From the cell containing the given text, extract its center point as [X, Y] coordinate. 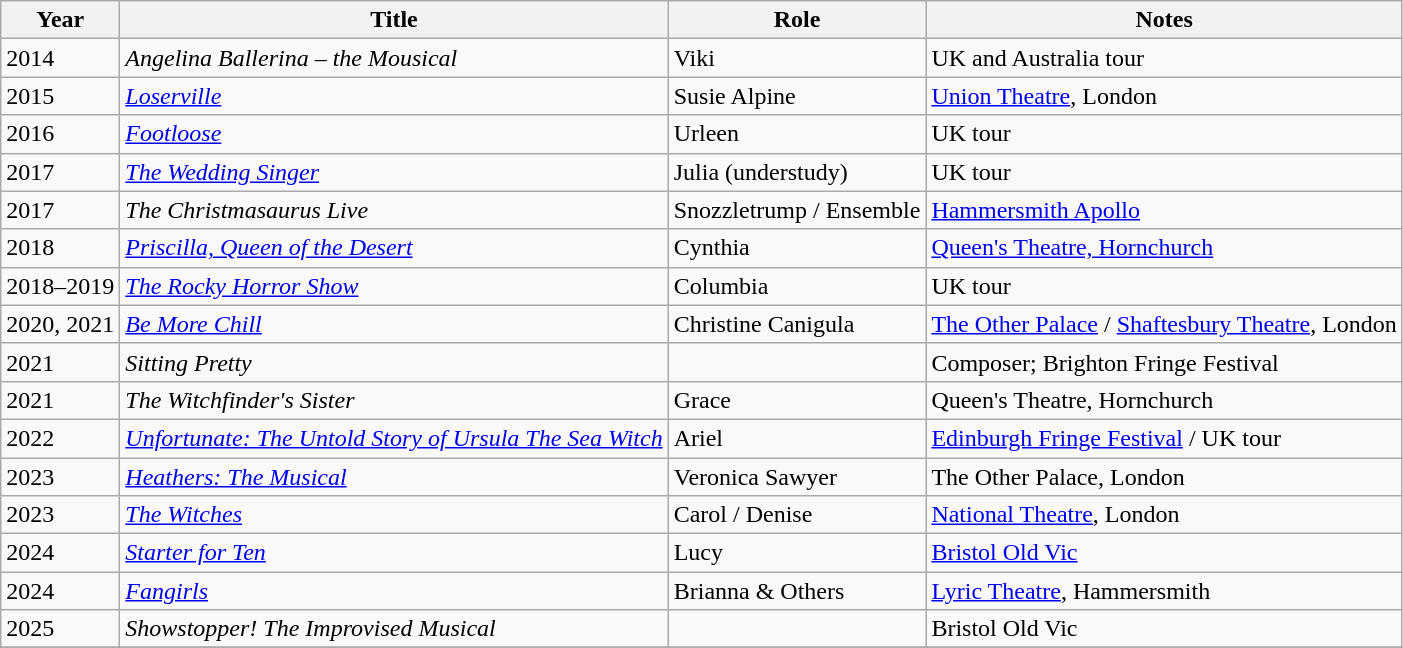
Brianna & Others [797, 591]
Carol / Denise [797, 515]
Lucy [797, 553]
Grace [797, 400]
Composer; Brighton Fringe Festival [1164, 362]
The Other Palace, London [1164, 477]
Role [797, 20]
The Wedding Singer [394, 172]
The Other Palace / Shaftesbury Theatre, London [1164, 324]
Footloose [394, 134]
Notes [1164, 20]
Priscilla, Queen of the Desert [394, 248]
Sitting Pretty [394, 362]
Angelina Ballerina – the Mousical [394, 58]
2014 [60, 58]
The Rocky Horror Show [394, 286]
2020, 2021 [60, 324]
Starter for Ten [394, 553]
Edinburgh Fringe Festival / UK tour [1164, 438]
Julia (understudy) [797, 172]
2022 [60, 438]
2015 [60, 96]
Fangirls [394, 591]
UK and Australia tour [1164, 58]
Loserville [394, 96]
Lyric Theatre, Hammersmith [1164, 591]
Veronica Sawyer [797, 477]
The Witches [394, 515]
Christine Canigula [797, 324]
Year [60, 20]
2016 [60, 134]
The Witchfinder's Sister [394, 400]
Urleen [797, 134]
Unfortunate: The Untold Story of Ursula The Sea Witch [394, 438]
Cynthia [797, 248]
2018 [60, 248]
Ariel [797, 438]
Columbia [797, 286]
Susie Alpine [797, 96]
2025 [60, 629]
2018–2019 [60, 286]
Title [394, 20]
Showstopper! The Improvised Musical [394, 629]
Union Theatre, London [1164, 96]
The Christmasaurus Live [394, 210]
Hammersmith Apollo [1164, 210]
Be More Chill [394, 324]
Heathers: The Musical [394, 477]
Snozzletrump / Ensemble [797, 210]
Viki [797, 58]
National Theatre, London [1164, 515]
